Locate the cell with the specified text and output its [x, y] center coordinate. 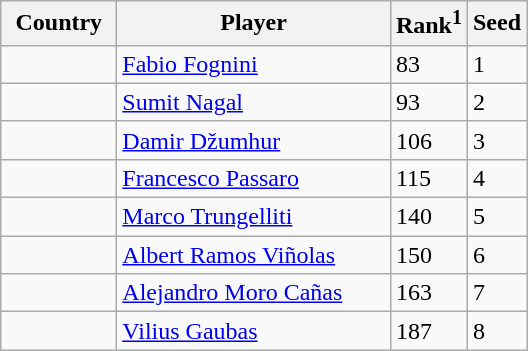
106 [428, 140]
Vilius Gaubas [254, 331]
150 [428, 255]
Seed [496, 24]
Damir Džumhur [254, 140]
Rank1 [428, 24]
3 [496, 140]
4 [496, 178]
5 [496, 217]
163 [428, 293]
2 [496, 102]
Sumit Nagal [254, 102]
93 [428, 102]
8 [496, 331]
140 [428, 217]
Alejandro Moro Cañas [254, 293]
7 [496, 293]
1 [496, 64]
6 [496, 255]
83 [428, 64]
187 [428, 331]
115 [428, 178]
Country [59, 24]
Marco Trungelliti [254, 217]
Albert Ramos Viñolas [254, 255]
Player [254, 24]
Francesco Passaro [254, 178]
Fabio Fognini [254, 64]
